Locate the cell with the specified text and output its (x, y) center coordinate. 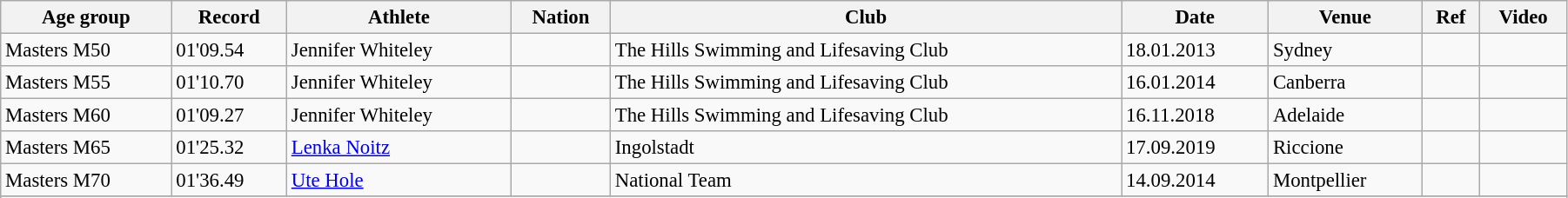
16.01.2014 (1196, 82)
01'36.49 (229, 181)
Masters M50 (86, 50)
Age group (86, 17)
Masters M55 (86, 82)
Ref (1451, 17)
Lenka Noitz (399, 148)
Ingolstadt (865, 148)
Nation (560, 17)
Video (1524, 17)
01'10.70 (229, 82)
Montpellier (1345, 181)
Canberra (1345, 82)
16.11.2018 (1196, 115)
01'09.27 (229, 115)
National Team (865, 181)
Record (229, 17)
14.09.2014 (1196, 181)
Masters M65 (86, 148)
18.01.2013 (1196, 50)
Adelaide (1345, 115)
Venue (1345, 17)
Club (865, 17)
01'25.32 (229, 148)
Masters M60 (86, 115)
Riccione (1345, 148)
Athlete (399, 17)
Sydney (1345, 50)
Ute Hole (399, 181)
01'09.54 (229, 50)
17.09.2019 (1196, 148)
Date (1196, 17)
Masters M70 (86, 181)
